Search for the cell housing the specified text and yield its (X, Y) center coordinate. 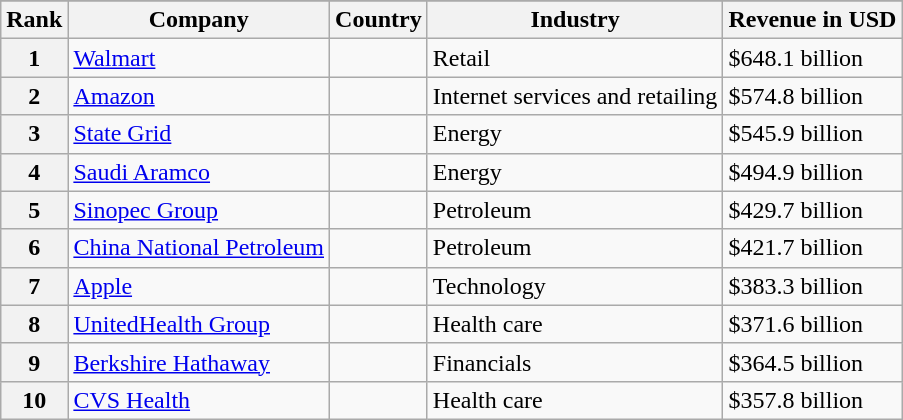
7 (34, 286)
Berkshire Hathaway (199, 362)
Sinopec Group (199, 210)
Industry (575, 20)
Retail (575, 58)
UnitedHealth Group (199, 324)
Apple (199, 286)
Internet services and retailing (575, 96)
China National Petroleum (199, 248)
Financials (575, 362)
$494.9 billion (812, 172)
$357.8 billion (812, 400)
8 (34, 324)
Rank (34, 20)
3 (34, 134)
$545.9 billion (812, 134)
Revenue in USD (812, 20)
10 (34, 400)
$574.8 billion (812, 96)
$364.5 billion (812, 362)
Walmart (199, 58)
$429.7 billion (812, 210)
$421.7 billion (812, 248)
CVS Health (199, 400)
Country (379, 20)
5 (34, 210)
1 (34, 58)
State Grid (199, 134)
Saudi Aramco (199, 172)
4 (34, 172)
$371.6 billion (812, 324)
Technology (575, 286)
2 (34, 96)
$648.1 billion (812, 58)
$383.3 billion (812, 286)
Company (199, 20)
6 (34, 248)
9 (34, 362)
Amazon (199, 96)
